Provide the [x, y] coordinate of the cell's center where the given text is located.  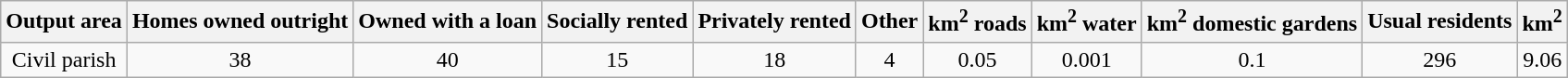
40 [448, 59]
Owned with a loan [448, 22]
296 [1439, 59]
km2 domestic gardens [1252, 22]
km2 [1542, 22]
km2 water [1086, 22]
km2 roads [977, 22]
0.1 [1252, 59]
0.001 [1086, 59]
Other [889, 22]
0.05 [977, 59]
Socially rented [618, 22]
9.06 [1542, 59]
Privately rented [775, 22]
18 [775, 59]
38 [240, 59]
15 [618, 59]
Civil parish [65, 59]
4 [889, 59]
Usual residents [1439, 22]
Homes owned outright [240, 22]
Output area [65, 22]
